Pinpoint the cell where the given text exists, returning its (x, y) midpoint coordinate. 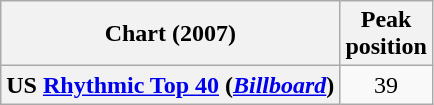
39 (386, 85)
Peakposition (386, 34)
US Rhythmic Top 40 (Billboard) (170, 85)
Chart (2007) (170, 34)
